Output the (X, Y) coordinate of the center of the cell containing the given text.  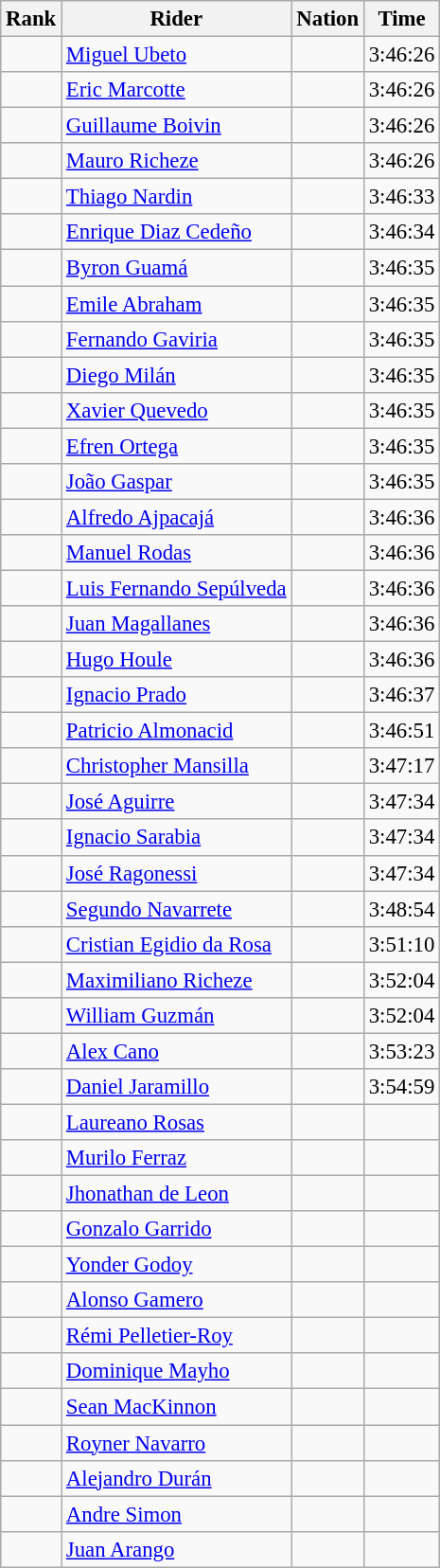
Time (401, 19)
Emile Abraham (176, 304)
Gonzalo Garrido (176, 1229)
Nation (327, 19)
Maximiliano Richeze (176, 980)
3:48:54 (401, 909)
3:46:34 (401, 232)
Eric Marcotte (176, 90)
3:51:10 (401, 944)
Yonder Godoy (176, 1265)
3:54:59 (401, 1087)
Efren Ortega (176, 446)
Sean MacKinnon (176, 1407)
Mauro Richeze (176, 161)
José Aguirre (176, 802)
Juan Arango (176, 1549)
Xavier Quevedo (176, 410)
Alex Cano (176, 1051)
Segundo Navarrete (176, 909)
Manuel Rodas (176, 553)
Dominique Mayho (176, 1372)
José Ragonessi (176, 873)
Enrique Diaz Cedeño (176, 232)
Guillaume Boivin (176, 126)
Thiago Nardin (176, 197)
Byron Guamá (176, 268)
Andre Simon (176, 1514)
Laureano Rosas (176, 1122)
Miguel Ubeto (176, 55)
Alonso Gamero (176, 1300)
William Guzmán (176, 1016)
3:46:51 (401, 731)
3:46:37 (401, 695)
3:47:17 (401, 766)
Patricio Almonacid (176, 731)
Fernando Gaviria (176, 339)
Rider (176, 19)
João Gaspar (176, 482)
Jhonathan de Leon (176, 1194)
Murilo Ferraz (176, 1158)
Hugo Houle (176, 660)
Juan Magallanes (176, 624)
Christopher Mansilla (176, 766)
Ignacio Sarabia (176, 838)
Luis Fernando Sepúlveda (176, 588)
Ignacio Prado (176, 695)
Daniel Jaramillo (176, 1087)
Rémi Pelletier-Roy (176, 1336)
3:46:33 (401, 197)
3:53:23 (401, 1051)
Rank (31, 19)
Diego Milán (176, 375)
Cristian Egidio da Rosa (176, 944)
Alfredo Ajpacajá (176, 517)
Alejandro Durán (176, 1478)
Royner Navarro (176, 1443)
